Locate the cell with the specified text and output its (x, y) center coordinate. 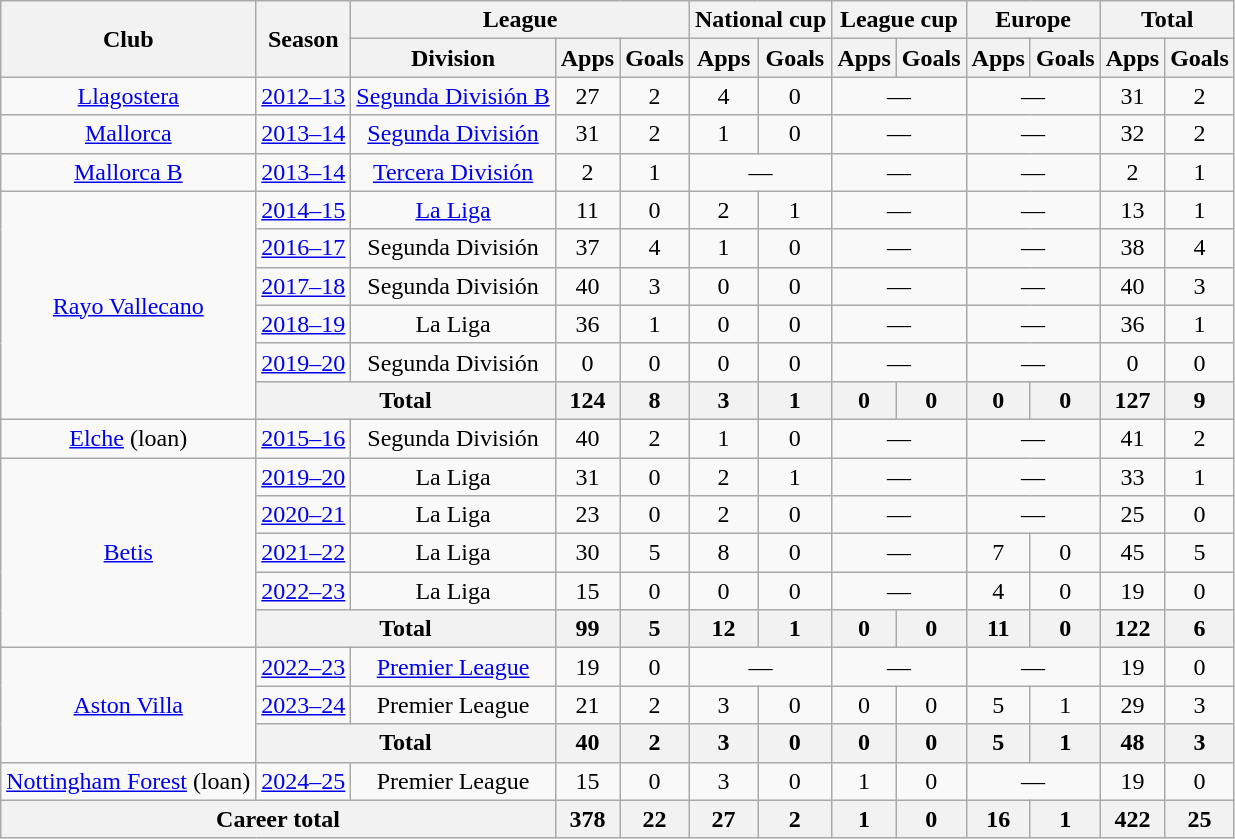
41 (1132, 438)
Mallorca (128, 134)
22 (655, 819)
Career total (278, 819)
Betis (128, 553)
Nottingham Forest (loan) (128, 781)
Rayo Vallecano (128, 305)
21 (587, 705)
Club (128, 39)
6 (1200, 629)
National cup (760, 20)
122 (1132, 629)
48 (1132, 743)
38 (1132, 248)
2023–24 (304, 705)
2012–13 (304, 96)
2018–19 (304, 324)
Aston Villa (128, 705)
Division (453, 58)
2014–15 (304, 210)
League cup (899, 20)
45 (1132, 553)
99 (587, 629)
2017–18 (304, 286)
9 (1200, 400)
13 (1132, 210)
29 (1132, 705)
32 (1132, 134)
Mallorca B (128, 172)
16 (998, 819)
2015–16 (304, 438)
422 (1132, 819)
30 (587, 553)
2024–25 (304, 781)
124 (587, 400)
378 (587, 819)
23 (587, 515)
2021–22 (304, 553)
2016–17 (304, 248)
Season (304, 39)
7 (998, 553)
Elche (loan) (128, 438)
12 (723, 629)
Tercera División (453, 172)
33 (1132, 477)
Europe (1033, 20)
Segunda División B (453, 96)
2020–21 (304, 515)
League (520, 20)
37 (587, 248)
127 (1132, 400)
Llagostera (128, 96)
